Return [x, y] of the center of cell containing provided text 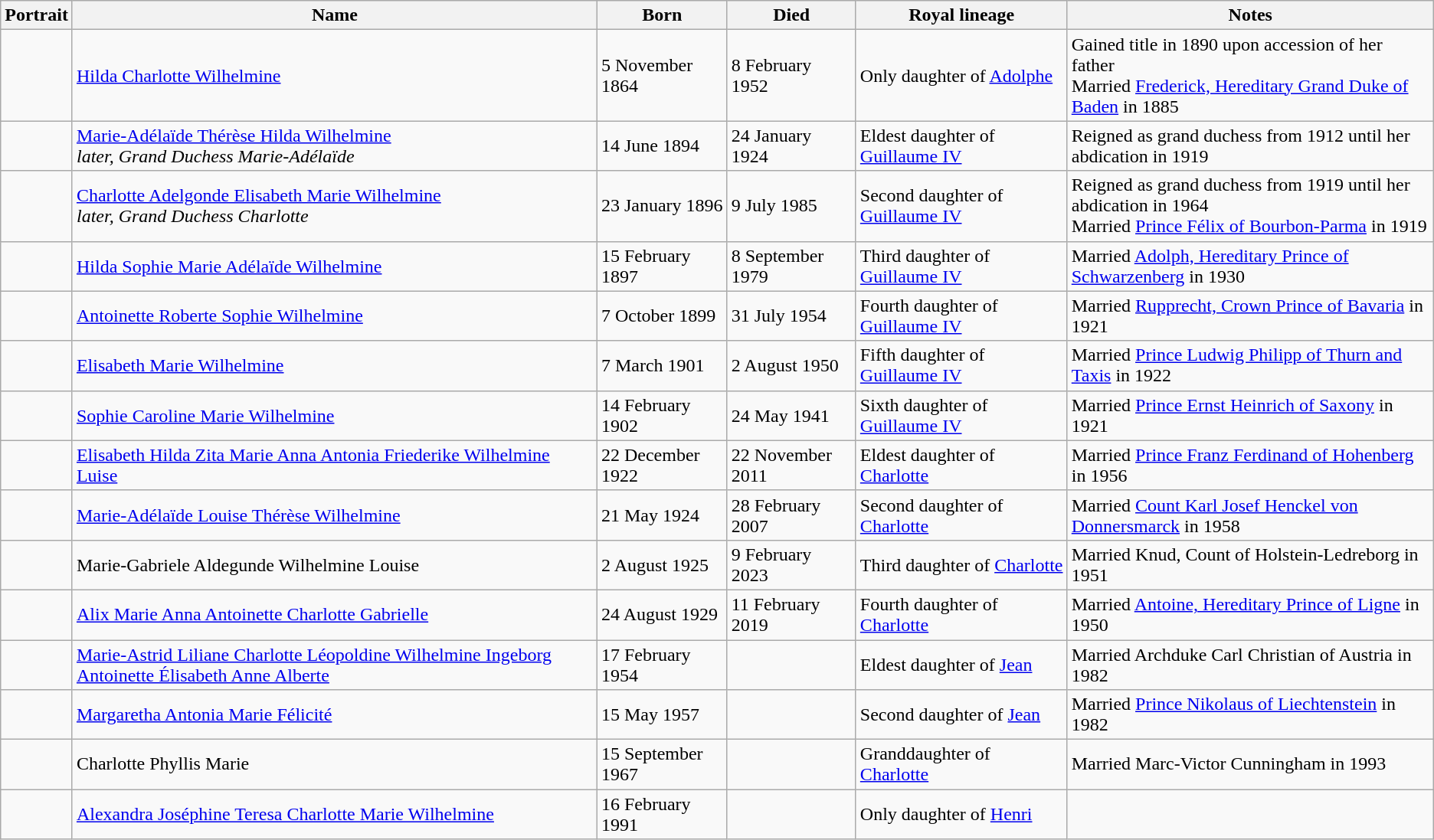
7 October 1899 [662, 315]
17 February 1954 [662, 665]
8 September 1979 [791, 266]
9 February 2023 [791, 565]
22 November 2011 [791, 466]
Married Prince Nikolaus of Liechtenstein in 1982 [1250, 715]
Fifth daughter of Guillaume IV [961, 366]
28 February 2007 [791, 515]
11 February 2019 [791, 614]
Sixth daughter of Guillaume IV [961, 415]
Marie-Adélaïde Thérèse Hilda Wilhelminelater, Grand Duchess Marie-Adélaïde [334, 145]
Marie-Gabriele Aldegunde Wilhelmine Louise [334, 565]
24 August 1929 [662, 614]
9 July 1985 [791, 206]
Elisabeth Marie Wilhelmine [334, 366]
Fourth daughter of Guillaume IV [961, 315]
Eldest daughter of Charlotte [961, 466]
Born [662, 15]
Married Prince Ludwig Philipp of Thurn and Taxis in 1922 [1250, 366]
Married Prince Ernst Heinrich of Saxony in 1921 [1250, 415]
Eldest daughter of Guillaume IV [961, 145]
5 November 1864 [662, 75]
Died [791, 15]
14 June 1894 [662, 145]
Married Adolph, Hereditary Prince of Schwarzenberg in 1930 [1250, 266]
Marie-Adélaïde Louise Thérèse Wilhelmine [334, 515]
24 January 1924 [791, 145]
Hilda Sophie Marie Adélaïde Wilhelmine [334, 266]
Reigned as grand duchess from 1919 until her abdication in 1964Married Prince Félix of Bourbon-Parma in 1919 [1250, 206]
24 May 1941 [791, 415]
Alexandra Joséphine Teresa Charlotte Marie Wilhelmine [334, 815]
Charlotte Adelgonde Elisabeth Marie Wilhelminelater, Grand Duchess Charlotte [334, 206]
Notes [1250, 15]
Married Archduke Carl Christian of Austria in 1982 [1250, 665]
Married Antoine, Hereditary Prince of Ligne in 1950 [1250, 614]
Married Knud, Count of Holstein-Ledreborg in 1951 [1250, 565]
Royal lineage [961, 15]
15 February 1897 [662, 266]
Elisabeth Hilda Zita Marie Anna Antonia Friederike Wilhelmine Luise [334, 466]
31 July 1954 [791, 315]
Name [334, 15]
Married Marc-Victor Cunningham in 1993 [1250, 764]
Margaretha Antonia Marie Félicité [334, 715]
15 May 1957 [662, 715]
Second daughter of Charlotte [961, 515]
Second daughter of Jean [961, 715]
15 September 1967 [662, 764]
Reigned as grand duchess from 1912 until her abdication in 1919 [1250, 145]
Third daughter of Charlotte [961, 565]
Only daughter of Henri [961, 815]
Gained title in 1890 upon accession of her fatherMarried Frederick, Hereditary Grand Duke of Baden in 1885 [1250, 75]
Sophie Caroline Marie Wilhelmine [334, 415]
Antoinette Roberte Sophie Wilhelmine [334, 315]
22 December 1922 [662, 466]
21 May 1924 [662, 515]
Portrait [37, 15]
7 March 1901 [662, 366]
Fourth daughter of Charlotte [961, 614]
14 February 1902 [662, 415]
Married Prince Franz Ferdinand of Hohenberg in 1956 [1250, 466]
Married Rupprecht, Crown Prince of Bavaria in 1921 [1250, 315]
Second daughter of Guillaume IV [961, 206]
Only daughter of Adolphe [961, 75]
8 February 1952 [791, 75]
23 January 1896 [662, 206]
Granddaughter of Charlotte [961, 764]
2 August 1925 [662, 565]
Charlotte Phyllis Marie [334, 764]
Eldest daughter of Jean [961, 665]
Alix Marie Anna Antoinette Charlotte Gabrielle [334, 614]
Hilda Charlotte Wilhelmine [334, 75]
Third daughter of Guillaume IV [961, 266]
16 February 1991 [662, 815]
2 August 1950 [791, 366]
Married Count Karl Josef Henckel von Donnersmarck in 1958 [1250, 515]
Marie-Astrid Liliane Charlotte Léopoldine Wilhelmine Ingeborg Antoinette Élisabeth Anne Alberte [334, 665]
